Provide the [X, Y] coordinate of the cell's center where the given text is located.  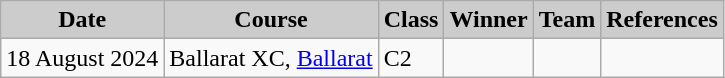
C2 [411, 58]
18 August 2024 [82, 58]
Winner [488, 20]
Date [82, 20]
Class [411, 20]
References [662, 20]
Ballarat XC, Ballarat [271, 58]
Course [271, 20]
Team [567, 20]
